From the cell containing the given text, extract its center point as (x, y) coordinate. 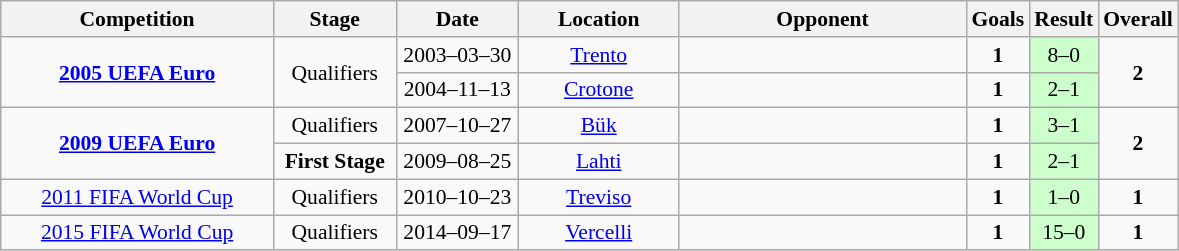
Trento (599, 55)
2004–11–13 (458, 90)
Lahti (599, 162)
15–0 (1064, 233)
Vercelli (599, 233)
Date (458, 19)
Opponent (823, 19)
2011 FIFA World Cup (138, 197)
Overall (1138, 19)
2003–03–30 (458, 55)
2009 UEFA Euro (138, 144)
2010–10–23 (458, 197)
Competition (138, 19)
2015 FIFA World Cup (138, 233)
2009–08–25 (458, 162)
Result (1064, 19)
2005 UEFA Euro (138, 72)
Treviso (599, 197)
First Stage (334, 162)
2014–09–17 (458, 233)
2007–10–27 (458, 126)
Location (599, 19)
8–0 (1064, 55)
3–1 (1064, 126)
Goals (998, 19)
Bük (599, 126)
Crotone (599, 90)
1–0 (1064, 197)
Stage (334, 19)
